Determine the (x, y) coordinate at the center of the cell enclosing the given text.  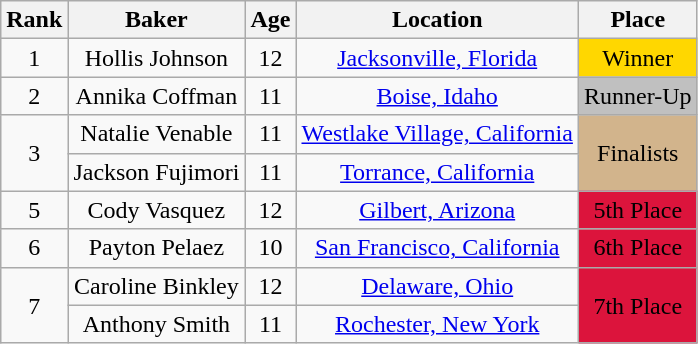
Boise, Idaho (437, 96)
Torrance, California (437, 172)
Location (437, 20)
7 (34, 305)
Rochester, New York (437, 324)
San Francisco, California (437, 248)
Caroline Binkley (156, 286)
Jacksonville, Florida (437, 58)
5 (34, 210)
6th Place (638, 248)
Natalie Venable (156, 134)
5th Place (638, 210)
Place (638, 20)
Annika Coffman (156, 96)
Baker (156, 20)
7th Place (638, 305)
Rank (34, 20)
Runner-Up (638, 96)
Delaware, Ohio (437, 286)
Cody Vasquez (156, 210)
Anthony Smith (156, 324)
Hollis Johnson (156, 58)
Age (270, 20)
Payton Pelaez (156, 248)
Winner (638, 58)
6 (34, 248)
2 (34, 96)
1 (34, 58)
10 (270, 248)
Jackson Fujimori (156, 172)
Gilbert, Arizona (437, 210)
Westlake Village, California (437, 134)
Finalists (638, 153)
3 (34, 153)
